Identify which cell holds the provided text, then report its (X, Y) central coordinate. 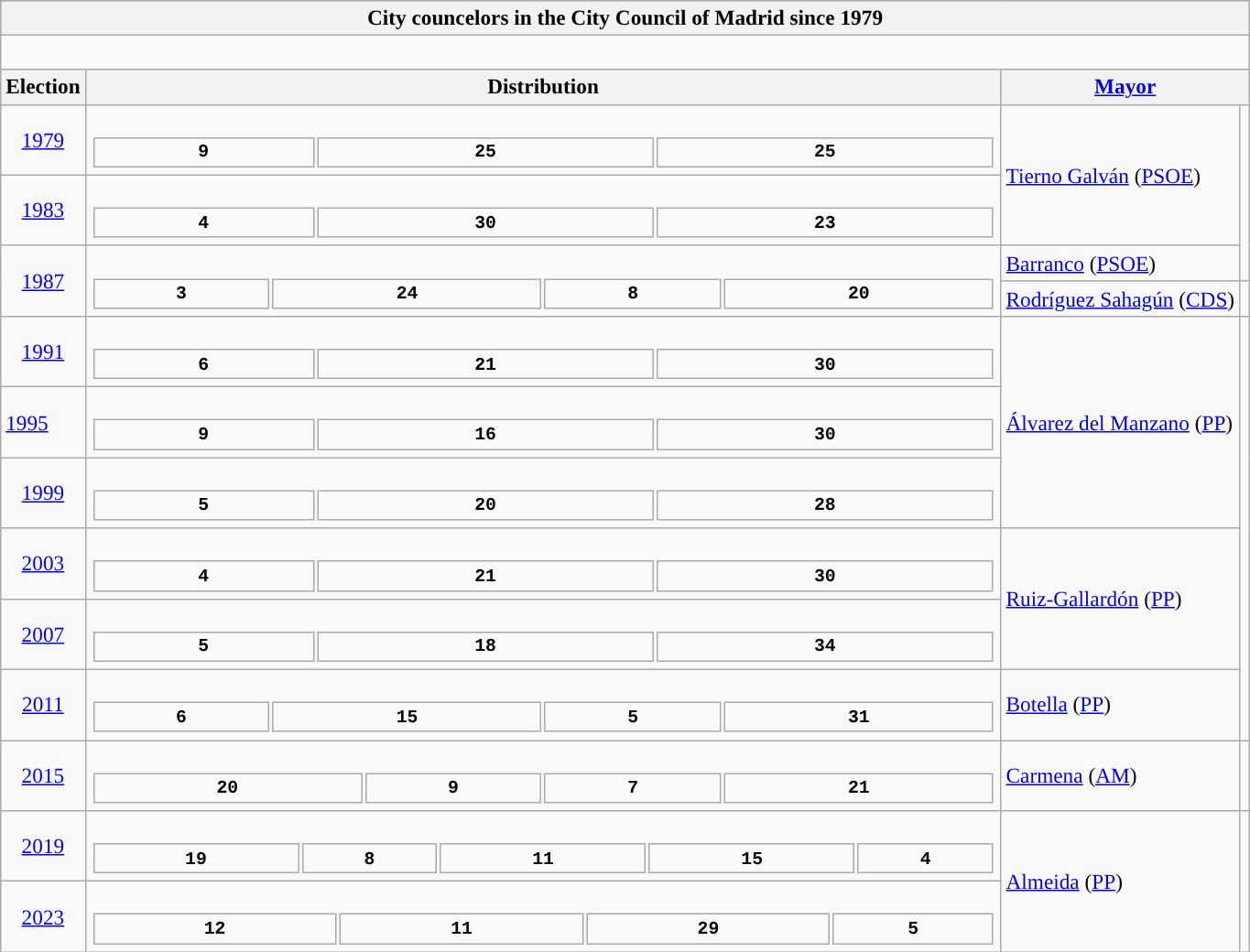
6 15 5 31 (543, 705)
28 (825, 505)
2023 (43, 915)
1979 (43, 139)
Carmena (AM) (1120, 774)
5 20 28 (543, 492)
Ruiz-Gallardón (PP) (1120, 599)
29 (708, 928)
4 21 30 (543, 564)
7 (634, 787)
City councelors in the City Council of Madrid since 1979 (625, 17)
19 8 11 15 4 (543, 846)
2019 (43, 846)
2015 (43, 774)
24 (408, 293)
2003 (43, 564)
1991 (43, 352)
12 11 29 5 (543, 915)
18 (485, 646)
31 (859, 716)
1999 (43, 492)
4 30 23 (543, 211)
23 (825, 222)
16 (485, 434)
6 21 30 (543, 352)
Botella (PP) (1120, 705)
3 24 8 20 (543, 280)
Álvarez del Manzano (PP) (1120, 421)
Barranco (PSOE) (1120, 264)
Election (43, 87)
Mayor (1125, 87)
20 9 7 21 (543, 774)
19 (196, 859)
2007 (43, 633)
1983 (43, 211)
1995 (43, 421)
5 18 34 (543, 633)
Almeida (PP) (1120, 881)
3 (181, 293)
1987 (43, 280)
Distribution (543, 87)
9 16 30 (543, 421)
9 25 25 (543, 139)
2011 (43, 705)
Rodríguez Sahagún (CDS) (1120, 298)
34 (825, 646)
Tierno Galván (PSOE) (1120, 175)
12 (214, 928)
